Extract the (x, y) coordinate from the center of the cell holding the provided text.  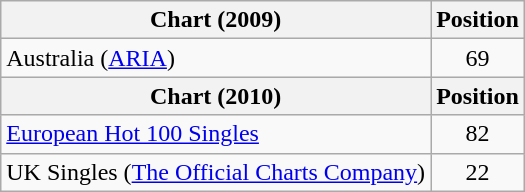
Chart (2010) (216, 96)
UK Singles (The Official Charts Company) (216, 172)
Australia (ARIA) (216, 58)
22 (478, 172)
69 (478, 58)
82 (478, 134)
European Hot 100 Singles (216, 134)
Chart (2009) (216, 20)
